Locate the cell with the specified text and output its (X, Y) center coordinate. 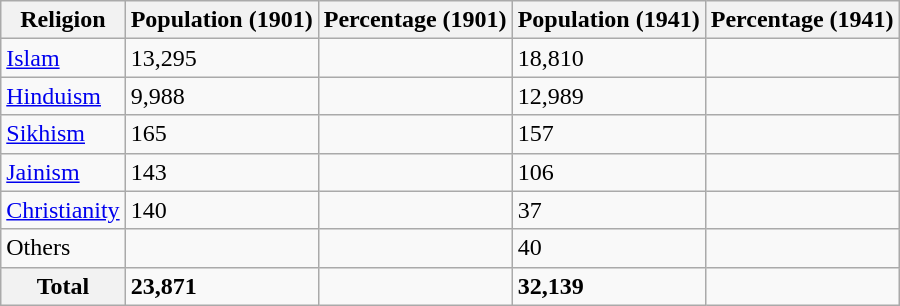
37 (608, 210)
Hinduism (63, 96)
23,871 (222, 286)
Percentage (1941) (802, 20)
140 (222, 210)
Population (1901) (222, 20)
Islam (63, 58)
40 (608, 248)
32,139 (608, 286)
Others (63, 248)
12,989 (608, 96)
Sikhism (63, 134)
Percentage (1901) (415, 20)
18,810 (608, 58)
Total (63, 286)
106 (608, 172)
143 (222, 172)
13,295 (222, 58)
Population (1941) (608, 20)
Jainism (63, 172)
157 (608, 134)
Religion (63, 20)
Christianity (63, 210)
9,988 (222, 96)
165 (222, 134)
